Locate the cell with the specified text and output its [X, Y] center coordinate. 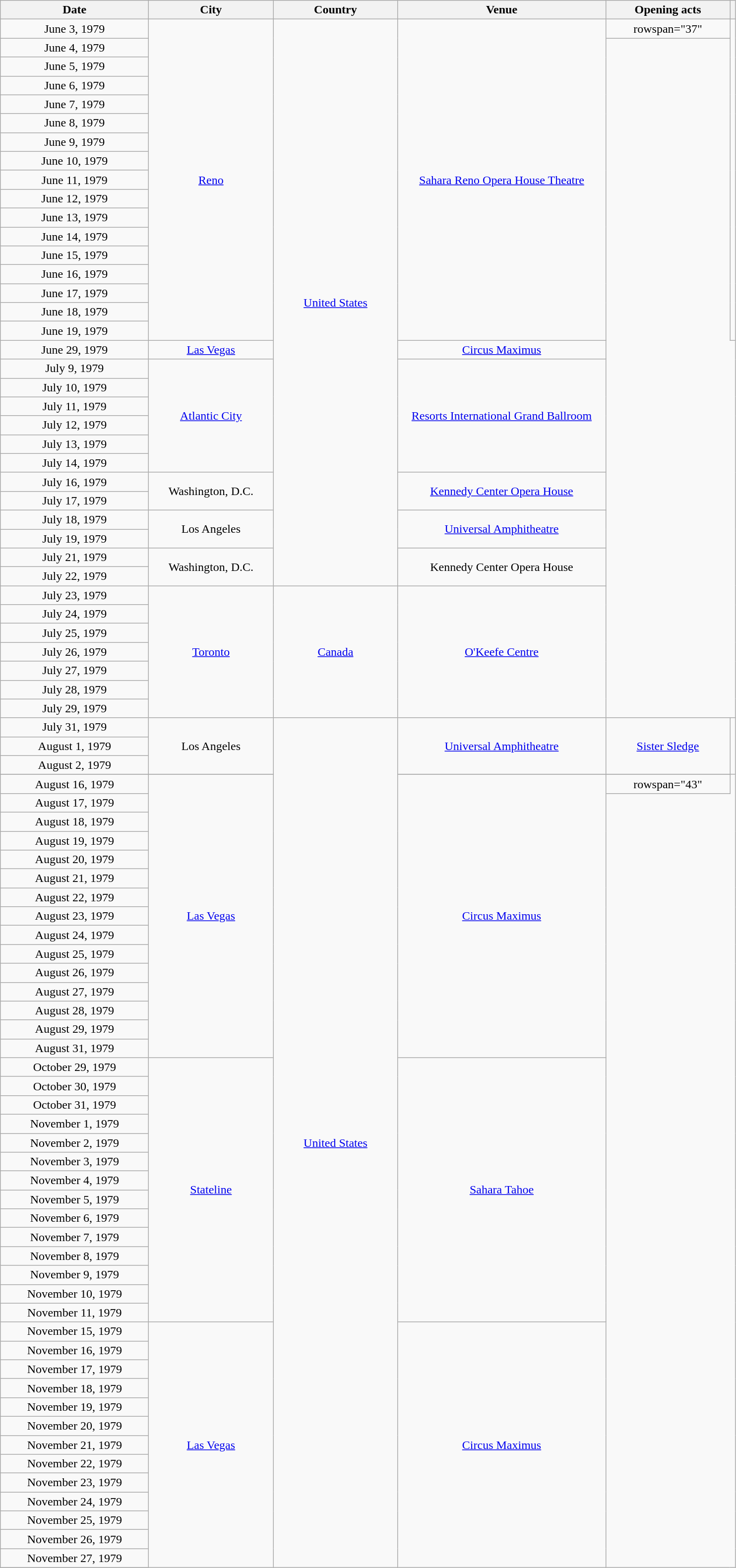
July 14, 1979 [74, 463]
August 16, 1979 [74, 784]
July 12, 1979 [74, 425]
October 30, 1979 [74, 1086]
Sahara Reno Opera House Theatre [502, 180]
November 24, 1979 [74, 1502]
June 6, 1979 [74, 85]
July 10, 1979 [74, 387]
July 21, 1979 [74, 558]
June 3, 1979 [74, 29]
June 11, 1979 [74, 180]
July 31, 1979 [74, 727]
July 13, 1979 [74, 444]
August 25, 1979 [74, 954]
November 6, 1979 [74, 1218]
November 17, 1979 [74, 1369]
O'Keefe Centre [502, 652]
June 16, 1979 [74, 274]
Toronto [211, 652]
August 29, 1979 [74, 1029]
Venue [502, 10]
rowspan="37" [668, 29]
Date [74, 10]
August 31, 1979 [74, 1048]
August 24, 1979 [74, 935]
Sahara Tahoe [502, 1190]
November 27, 1979 [74, 1558]
August 27, 1979 [74, 992]
August 20, 1979 [74, 860]
November 23, 1979 [74, 1483]
November 1, 1979 [74, 1124]
August 2, 1979 [74, 765]
July 25, 1979 [74, 633]
July 23, 1979 [74, 595]
Atlantic City [211, 416]
November 19, 1979 [74, 1407]
July 22, 1979 [74, 576]
November 2, 1979 [74, 1142]
August 28, 1979 [74, 1010]
June 18, 1979 [74, 312]
July 18, 1979 [74, 519]
July 28, 1979 [74, 690]
November 11, 1979 [74, 1313]
July 16, 1979 [74, 482]
rowspan="43" [668, 784]
June 12, 1979 [74, 198]
August 23, 1979 [74, 916]
July 9, 1979 [74, 369]
June 7, 1979 [74, 104]
June 15, 1979 [74, 255]
November 18, 1979 [74, 1388]
October 29, 1979 [74, 1067]
August 22, 1979 [74, 897]
November 3, 1979 [74, 1162]
November 16, 1979 [74, 1350]
August 21, 1979 [74, 878]
Opening acts [668, 10]
July 19, 1979 [74, 538]
November 5, 1979 [74, 1199]
July 17, 1979 [74, 501]
Canada [335, 652]
June 19, 1979 [74, 331]
November 26, 1979 [74, 1539]
October 31, 1979 [74, 1105]
August 17, 1979 [74, 803]
June 9, 1979 [74, 142]
Stateline [211, 1190]
June 29, 1979 [74, 350]
City [211, 10]
August 1, 1979 [74, 746]
June 13, 1979 [74, 217]
June 10, 1979 [74, 161]
November 21, 1979 [74, 1445]
Resorts International Grand Ballroom [502, 416]
July 26, 1979 [74, 652]
August 26, 1979 [74, 973]
July 24, 1979 [74, 614]
June 5, 1979 [74, 66]
June 4, 1979 [74, 48]
August 18, 1979 [74, 821]
July 11, 1979 [74, 406]
November 10, 1979 [74, 1294]
November 22, 1979 [74, 1464]
July 27, 1979 [74, 671]
August 19, 1979 [74, 841]
June 17, 1979 [74, 293]
June 8, 1979 [74, 123]
November 9, 1979 [74, 1275]
Reno [211, 180]
November 7, 1979 [74, 1237]
November 20, 1979 [74, 1426]
November 15, 1979 [74, 1331]
November 25, 1979 [74, 1520]
Country [335, 10]
November 8, 1979 [74, 1256]
July 29, 1979 [74, 708]
November 4, 1979 [74, 1181]
Sister Sledge [668, 746]
June 14, 1979 [74, 237]
